Determine the [X, Y] coordinate at the center of the cell enclosing the given text.  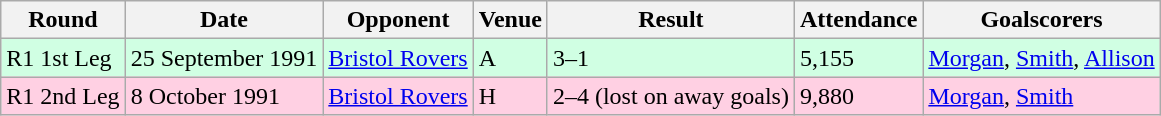
3–1 [670, 58]
Round [63, 20]
H [510, 96]
Venue [510, 20]
8 October 1991 [224, 96]
25 September 1991 [224, 58]
Attendance [858, 20]
Goalscorers [1042, 20]
Morgan, Smith, Allison [1042, 58]
2–4 (lost on away goals) [670, 96]
R1 2nd Leg [63, 96]
R1 1st Leg [63, 58]
Date [224, 20]
Morgan, Smith [1042, 96]
9,880 [858, 96]
Result [670, 20]
A [510, 58]
Opponent [398, 20]
5,155 [858, 58]
